Identify which cell holds the provided text, then report its [x, y] central coordinate. 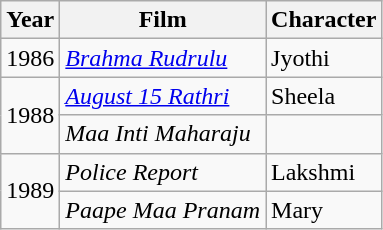
Year [30, 20]
1989 [30, 191]
1986 [30, 58]
Jyothi [324, 58]
Brahma Rudrulu [163, 58]
Maa Inti Maharaju [163, 134]
August 15 Rathri [163, 96]
Lakshmi [324, 172]
Sheela [324, 96]
Mary [324, 210]
Character [324, 20]
1988 [30, 115]
Film [163, 20]
Paape Maa Pranam [163, 210]
Police Report [163, 172]
